Output the [x, y] coordinate of the center of the cell containing the given text.  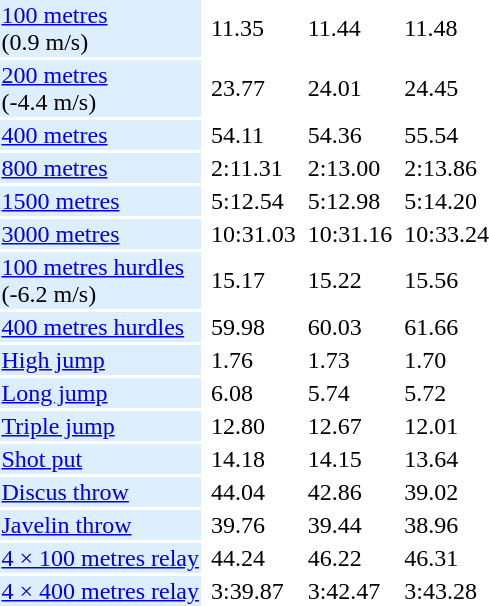
1500 metres [100, 201]
54.36 [350, 135]
10:31.03 [253, 234]
54.11 [253, 135]
15.22 [350, 280]
2:13.00 [350, 168]
44.24 [253, 558]
4 × 400 metres relay [100, 591]
High jump [100, 360]
12.80 [253, 426]
Javelin throw [100, 525]
100 metres (0.9 m/s) [100, 28]
1.73 [350, 360]
Shot put [100, 459]
11.44 [350, 28]
1.76 [253, 360]
46.22 [350, 558]
2:11.31 [253, 168]
3:42.47 [350, 591]
Long jump [100, 393]
3000 metres [100, 234]
12.67 [350, 426]
Discus throw [100, 492]
5:12.98 [350, 201]
100 metres hurdles (-6.2 m/s) [100, 280]
3:39.87 [253, 591]
200 metres (-4.4 m/s) [100, 88]
10:31.16 [350, 234]
14.15 [350, 459]
39.44 [350, 525]
60.03 [350, 327]
14.18 [253, 459]
6.08 [253, 393]
4 × 100 metres relay [100, 558]
24.01 [350, 88]
400 metres hurdles [100, 327]
23.77 [253, 88]
400 metres [100, 135]
11.35 [253, 28]
42.86 [350, 492]
800 metres [100, 168]
Triple jump [100, 426]
5.74 [350, 393]
39.76 [253, 525]
59.98 [253, 327]
44.04 [253, 492]
15.17 [253, 280]
5:12.54 [253, 201]
